Locate the cell with the specified text and output its (x, y) center coordinate. 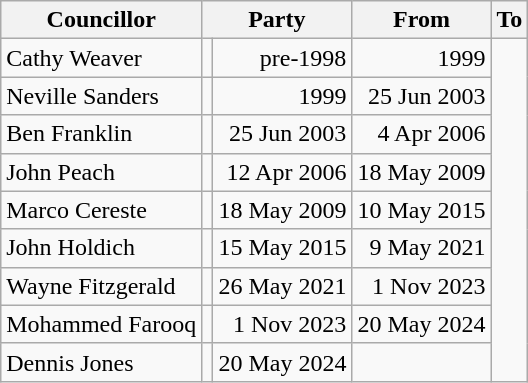
Cathy Weaver (102, 58)
Wayne Fitzgerald (102, 286)
12 Apr 2006 (282, 172)
John Holdich (102, 248)
To (510, 20)
Ben Franklin (102, 134)
26 May 2021 (282, 286)
pre-1998 (282, 58)
9 May 2021 (422, 248)
Mohammed Farooq (102, 324)
15 May 2015 (282, 248)
Dennis Jones (102, 362)
10 May 2015 (422, 210)
4 Apr 2006 (422, 134)
Party (277, 20)
Marco Cereste (102, 210)
Neville Sanders (102, 96)
John Peach (102, 172)
Councillor (102, 20)
From (422, 20)
